Capture the cell that displays the provided text and extract its (x, y) central coordinate. 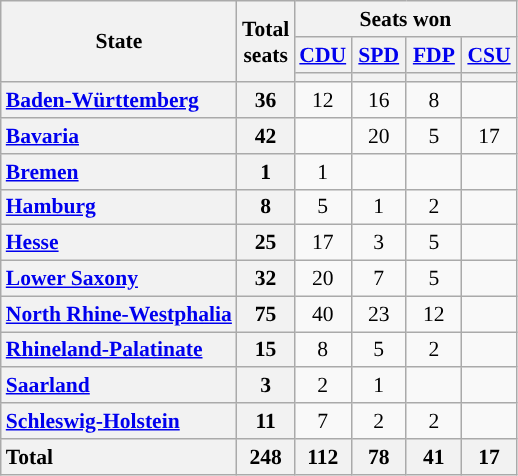
36 (266, 101)
North Rhine-Westphalia (119, 314)
CDU (322, 55)
FDP (434, 55)
25 (266, 243)
Hesse (119, 243)
112 (322, 457)
42 (266, 136)
State (119, 42)
41 (434, 457)
CSU (488, 55)
SPD (378, 55)
15 (266, 350)
16 (378, 101)
Rhineland-Palatinate (119, 350)
32 (266, 279)
Saarland (119, 386)
75 (266, 314)
248 (266, 457)
Bremen (119, 172)
23 (378, 314)
Baden-Württemberg (119, 101)
Lower Saxony (119, 279)
40 (322, 314)
Seats won (405, 19)
Hamburg (119, 207)
11 (266, 421)
Bavaria (119, 136)
Total (119, 457)
Totalseats (266, 42)
78 (378, 457)
Schleswig-Holstein (119, 421)
